Provide the [x, y] coordinate of the cell's center where the given text is located.  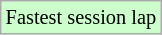
Fastest session lap [81, 17]
